Search for the cell housing the specified text and yield its (x, y) center coordinate. 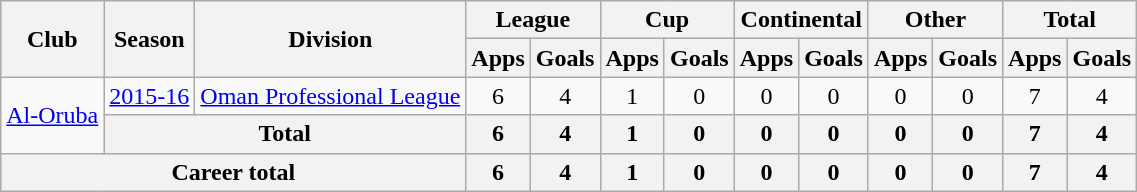
Other (935, 20)
Continental (801, 20)
Al-Oruba (52, 115)
Club (52, 39)
Division (330, 39)
Season (150, 39)
League (533, 20)
Cup (667, 20)
Career total (234, 172)
Oman Professional League (330, 96)
2015-16 (150, 96)
